Return the [x, y] coordinate for the center point of the cell that contains the specified text.  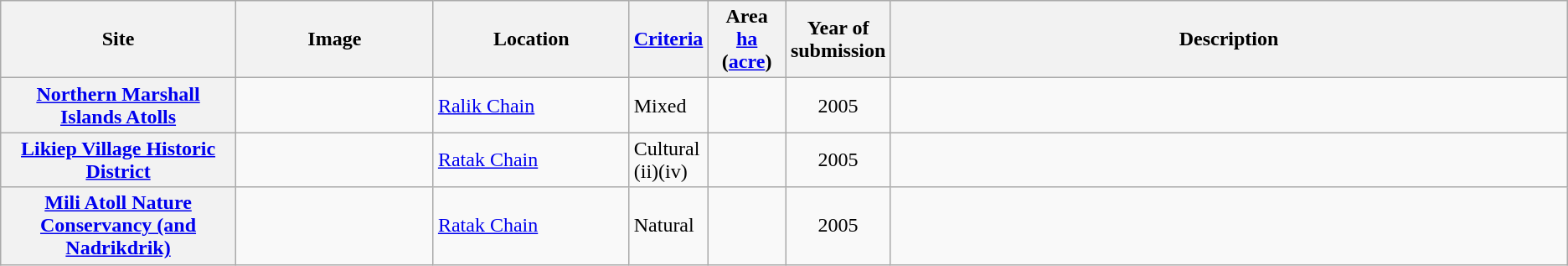
Northern Marshall Islands Atolls [119, 106]
Description [1229, 39]
Location [531, 39]
Areaha (acre) [747, 39]
Mili Atoll Nature Conservancy (and Nadrikdrik) [119, 226]
Site [119, 39]
Year of submission [838, 39]
Cultural (ii)(iv) [668, 159]
Natural [668, 226]
Criteria [668, 39]
Ralik Chain [531, 106]
Mixed [668, 106]
Likiep Village Historic District [119, 159]
Image [334, 39]
